Provide the (x, y) coordinate of the cell's center where the given text is located.  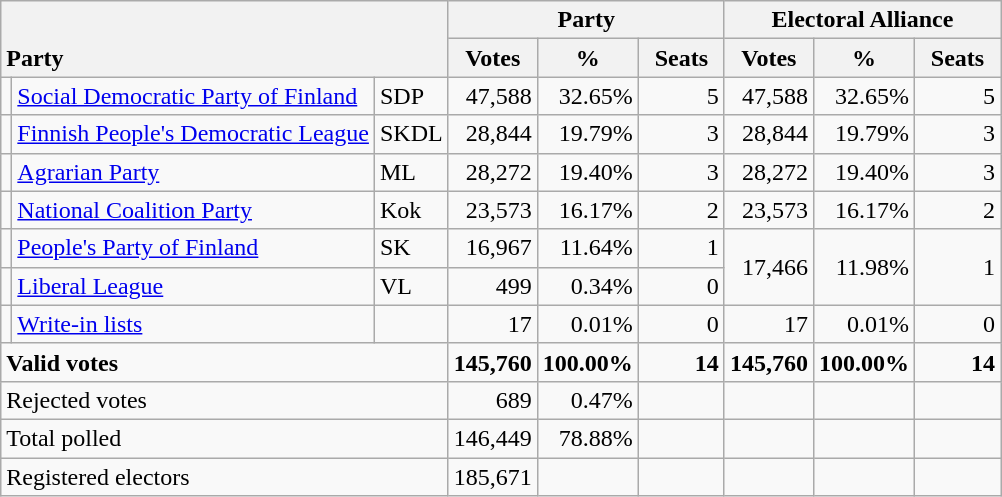
People's Party of Finland (194, 248)
78.88% (588, 438)
ML (411, 172)
Finnish People's Democratic League (194, 134)
Total polled (224, 438)
0.47% (588, 400)
SDP (411, 96)
146,449 (492, 438)
11.64% (588, 248)
Rejected votes (224, 400)
Agrarian Party (194, 172)
Kok (411, 210)
185,671 (492, 477)
Liberal League (194, 286)
17,466 (768, 267)
National Coalition Party (194, 210)
Electoral Alliance (862, 20)
Valid votes (224, 362)
Write-in lists (194, 324)
499 (492, 286)
SK (411, 248)
SKDL (411, 134)
0.34% (588, 286)
689 (492, 400)
16,967 (492, 248)
VL (411, 286)
Registered electors (224, 477)
11.98% (864, 267)
Social Democratic Party of Finland (194, 96)
